For the text-containing cell, return its midpoint in (X, Y) coordinate format. 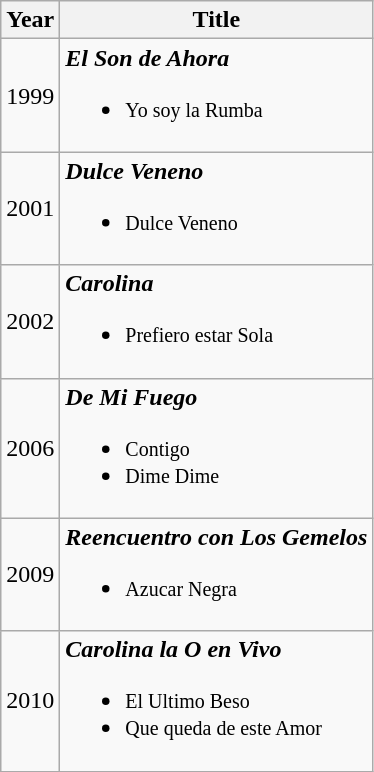
Year (30, 20)
Title (216, 20)
1999 (30, 96)
2001 (30, 208)
CarolinaPrefiero estar Sola (216, 322)
2006 (30, 448)
2010 (30, 701)
2009 (30, 574)
Dulce VenenoDulce Veneno (216, 208)
De Mi FuegoContigoDime Dime (216, 448)
2002 (30, 322)
Reencuentro con Los GemelosAzucar Negra (216, 574)
Carolina la O en VivoEl Ultimo BesoQue queda de este Amor (216, 701)
El Son de AhoraYo soy la Rumba (216, 96)
